From the cell containing the given text, extract its center point as (X, Y) coordinate. 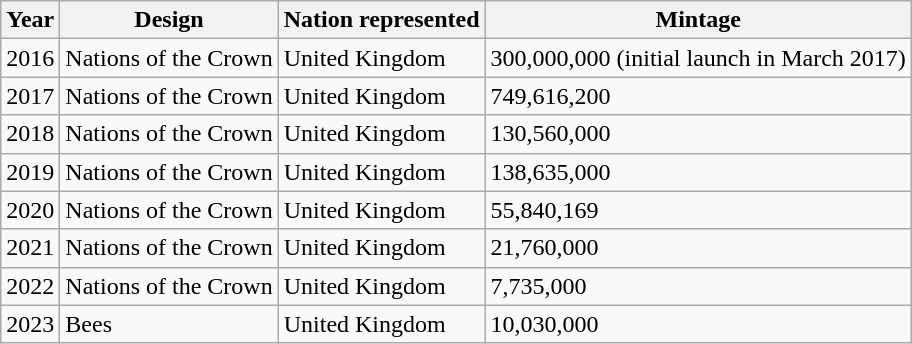
7,735,000 (698, 286)
2021 (30, 248)
2022 (30, 286)
Mintage (698, 20)
138,635,000 (698, 172)
Design (169, 20)
2020 (30, 210)
Nation represented (382, 20)
2023 (30, 324)
Bees (169, 324)
10,030,000 (698, 324)
21,760,000 (698, 248)
130,560,000 (698, 134)
2019 (30, 172)
Year (30, 20)
55,840,169 (698, 210)
749,616,200 (698, 96)
2017 (30, 96)
2018 (30, 134)
300,000,000 (initial launch in March 2017) (698, 58)
2016 (30, 58)
